Determine the [x, y] coordinate at the center of the cell enclosing the given text.  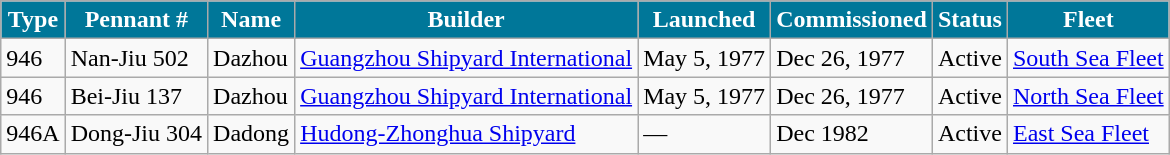
Pennant # [136, 20]
946A [33, 134]
Dadong [252, 134]
Bei-Jiu 137 [136, 96]
Nan-Jiu 502 [136, 58]
Commissioned [852, 20]
Fleet [1088, 20]
Hudong-Zhonghua Shipyard [466, 134]
Dong-Jiu 304 [136, 134]
South Sea Fleet [1088, 58]
Builder [466, 20]
Type [33, 20]
East Sea Fleet [1088, 134]
Dec 1982 [852, 134]
― [704, 134]
Name [252, 20]
North Sea Fleet [1088, 96]
Status [970, 20]
Launched [704, 20]
